Identify which cell holds the provided text, then report its [x, y] central coordinate. 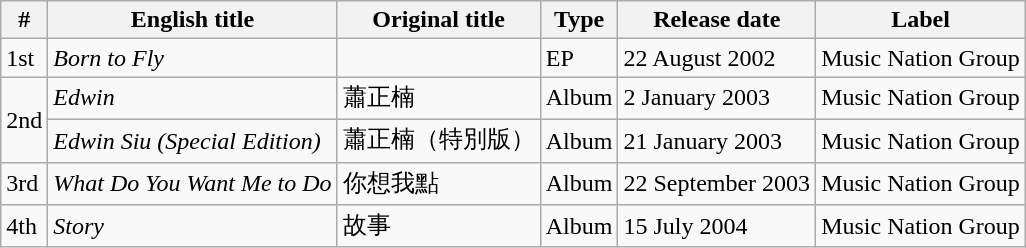
Original title [438, 20]
Born to Fly [192, 58]
Release date [717, 20]
Edwin [192, 98]
EP [579, 58]
2 January 2003 [717, 98]
Type [579, 20]
22 August 2002 [717, 58]
Story [192, 226]
Edwin Siu (Special Edition) [192, 140]
22 September 2003 [717, 184]
Label [921, 20]
# [24, 20]
3rd [24, 184]
故事 [438, 226]
15 July 2004 [717, 226]
English title [192, 20]
你想我點 [438, 184]
1st [24, 58]
蕭正楠 [438, 98]
21 January 2003 [717, 140]
4th [24, 226]
蕭正楠（特別版） [438, 140]
2nd [24, 120]
What Do You Want Me to Do [192, 184]
